Capture the cell that displays the provided text and extract its [x, y] central coordinate. 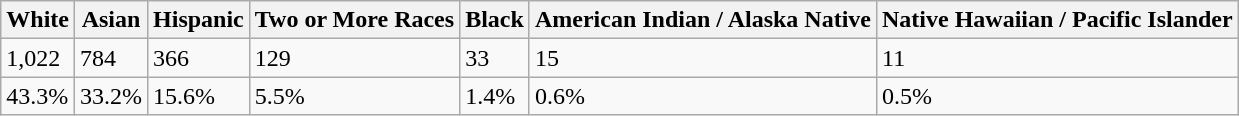
Hispanic [199, 20]
American Indian / Alaska Native [702, 20]
784 [110, 58]
Two or More Races [354, 20]
1,022 [38, 58]
Native Hawaiian / Pacific Islander [1057, 20]
11 [1057, 58]
33.2% [110, 96]
Asian [110, 20]
0.5% [1057, 96]
Black [495, 20]
366 [199, 58]
White [38, 20]
5.5% [354, 96]
33 [495, 58]
43.3% [38, 96]
0.6% [702, 96]
15 [702, 58]
129 [354, 58]
15.6% [199, 96]
1.4% [495, 96]
